Find where the given text appears and provide that cell's center as [X, Y] coordinate. 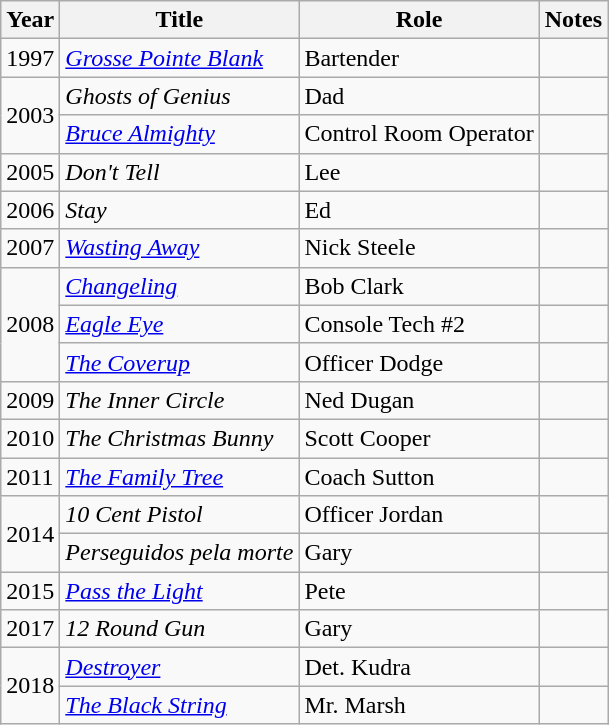
Stay [180, 210]
2003 [30, 115]
2008 [30, 324]
The Inner Circle [180, 400]
Pass the Light [180, 591]
Bartender [419, 58]
Ned Dugan [419, 400]
2017 [30, 629]
Dad [419, 96]
Control Room Operator [419, 134]
Ed [419, 210]
The Black String [180, 705]
Changeling [180, 286]
10 Cent Pistol [180, 515]
2005 [30, 172]
Console Tech #2 [419, 324]
Don't Tell [180, 172]
Officer Dodge [419, 362]
2011 [30, 477]
Mr. Marsh [419, 705]
12 Round Gun [180, 629]
The Family Tree [180, 477]
2007 [30, 248]
Officer Jordan [419, 515]
1997 [30, 58]
Bruce Almighty [180, 134]
Coach Sutton [419, 477]
Ghosts of Genius [180, 96]
Perseguidos pela morte [180, 553]
Lee [419, 172]
2006 [30, 210]
The Christmas Bunny [180, 438]
Notes [573, 20]
Wasting Away [180, 248]
Det. Kudra [419, 667]
2009 [30, 400]
Nick Steele [419, 248]
Destroyer [180, 667]
2010 [30, 438]
Grosse Pointe Blank [180, 58]
Role [419, 20]
Eagle Eye [180, 324]
Year [30, 20]
Pete [419, 591]
Title [180, 20]
Bob Clark [419, 286]
2014 [30, 534]
2018 [30, 686]
Scott Cooper [419, 438]
The Coverup [180, 362]
2015 [30, 591]
